Scan for the cell matching the given text and deliver its [x, y] coordinate at center. 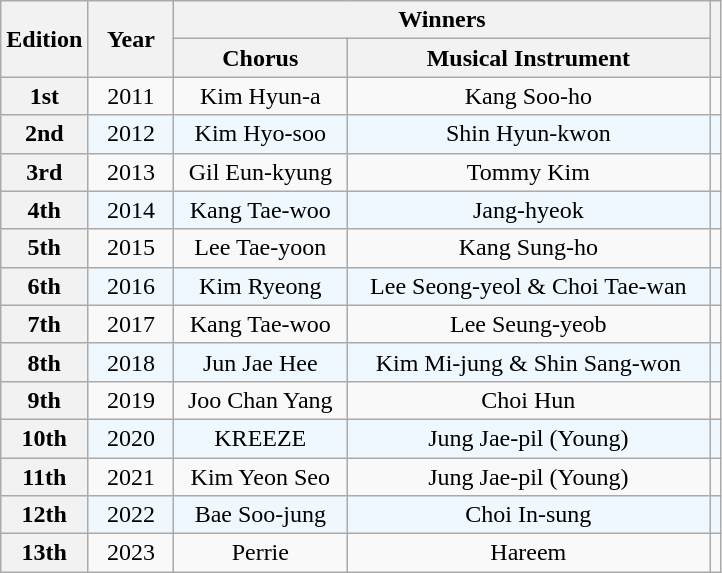
2022 [131, 515]
Gil Eun-kyung [260, 172]
2020 [131, 438]
Shin Hyun-kwon [528, 134]
6th [44, 286]
Kim Mi-jung & Shin Sang-won [528, 362]
2016 [131, 286]
Kim Ryeong [260, 286]
2023 [131, 553]
Kang Sung-ho [528, 248]
Kim Hyun-a [260, 96]
2018 [131, 362]
Chorus [260, 58]
10th [44, 438]
7th [44, 324]
KREEZE [260, 438]
Edition [44, 39]
Kim Yeon Seo [260, 477]
Kim Hyo-soo [260, 134]
3rd [44, 172]
Hareem [528, 553]
1st [44, 96]
Jun Jae Hee [260, 362]
Musical Instrument [528, 58]
2017 [131, 324]
2021 [131, 477]
2011 [131, 96]
Joo Chan Yang [260, 400]
13th [44, 553]
Tommy Kim [528, 172]
12th [44, 515]
8th [44, 362]
Bae Soo-jung [260, 515]
2015 [131, 248]
4th [44, 210]
Choi Hun [528, 400]
11th [44, 477]
Lee Seong-yeol & Choi Tae-wan [528, 286]
Year [131, 39]
2014 [131, 210]
2nd [44, 134]
Lee Seung-yeob [528, 324]
2019 [131, 400]
Winners [442, 20]
2012 [131, 134]
Jang-hyeok [528, 210]
9th [44, 400]
Lee Tae-yoon [260, 248]
Perrie [260, 553]
Choi In-sung [528, 515]
5th [44, 248]
Kang Soo-ho [528, 96]
2013 [131, 172]
